Output the (x, y) coordinate of the center of the cell containing the given text.  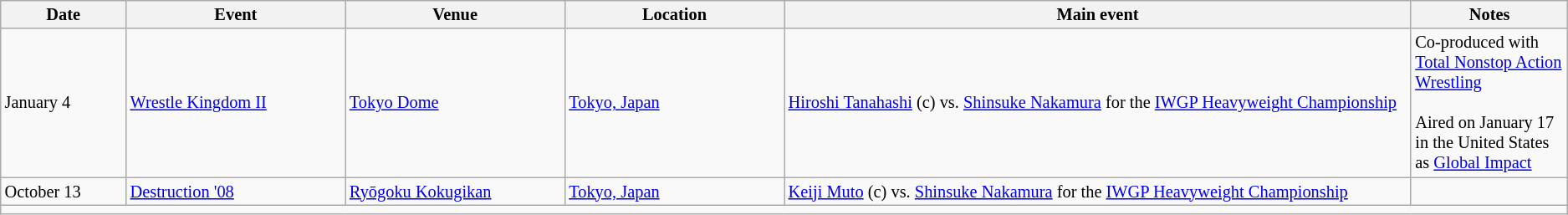
Location (674, 14)
Keiji Muto (c) vs. Shinsuke Nakamura for the IWGP Heavyweight Championship (1098, 192)
Event (236, 14)
Wrestle Kingdom II (236, 103)
Date (64, 14)
October 13 (64, 192)
Ryōgoku Kokugikan (455, 192)
Venue (455, 14)
Notes (1489, 14)
Destruction '08 (236, 192)
Hiroshi Tanahashi (c) vs. Shinsuke Nakamura for the IWGP Heavyweight Championship (1098, 103)
Co-produced with Total Nonstop Action WrestlingAired on January 17 in the United States as Global Impact (1489, 103)
January 4 (64, 103)
Tokyo Dome (455, 103)
Main event (1098, 14)
